Search for the cell housing the specified text and yield its [x, y] center coordinate. 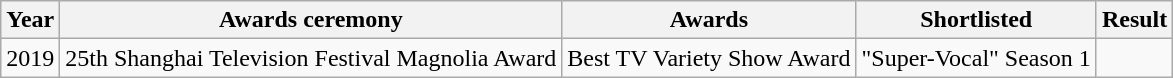
Best TV Variety Show Award [709, 58]
"Super-Vocal" Season 1 [976, 58]
Shortlisted [976, 20]
25th Shanghai Television Festival Magnolia Award [311, 58]
Awards [709, 20]
Awards ceremony [311, 20]
2019 [30, 58]
Result [1134, 20]
Year [30, 20]
